Return the (X, Y) coordinate for the center point of the cell that contains the specified text.  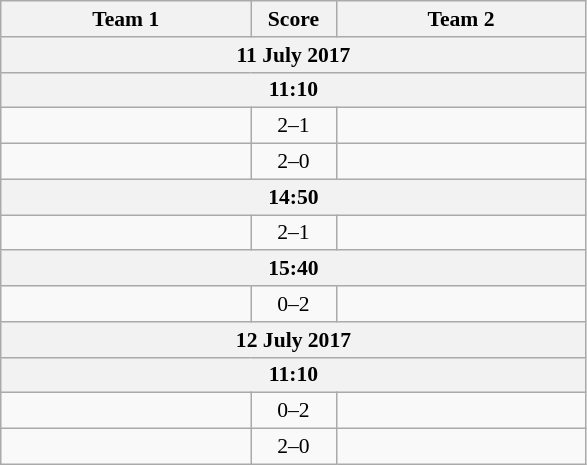
Score (294, 19)
Team 2 (461, 19)
11 July 2017 (294, 55)
15:40 (294, 269)
Team 1 (126, 19)
14:50 (294, 197)
12 July 2017 (294, 340)
